Locate the cell with the specified text and output its (X, Y) center coordinate. 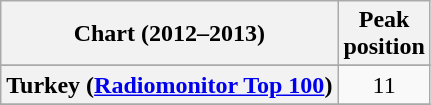
Turkey (Radiomonitor Top 100) (170, 85)
Chart (2012–2013) (170, 34)
Peakposition (384, 34)
11 (384, 85)
